Locate the cell with the specified text and output its [x, y] center coordinate. 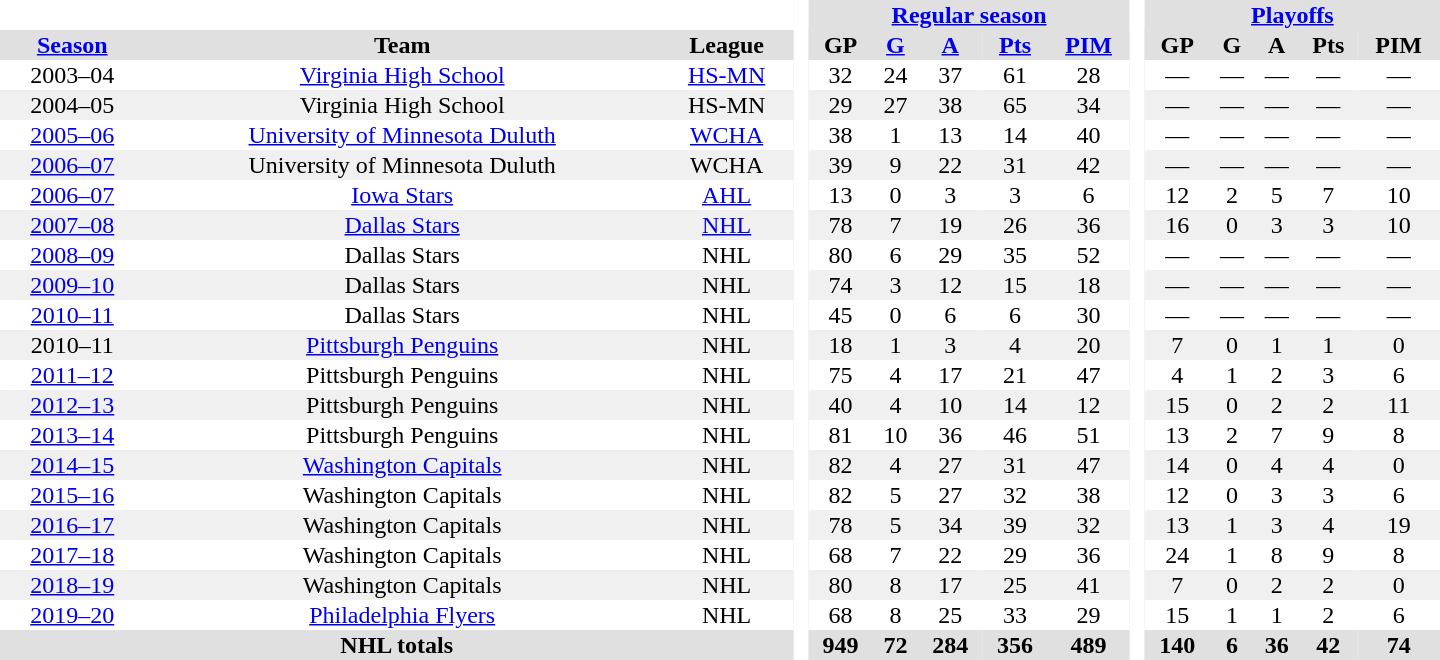
2014–15 [72, 465]
30 [1088, 315]
2005–06 [72, 135]
2007–08 [72, 225]
51 [1088, 435]
2012–13 [72, 405]
2017–18 [72, 555]
20 [1088, 345]
28 [1088, 75]
2019–20 [72, 615]
2018–19 [72, 585]
Regular season [969, 15]
2011–12 [72, 375]
League [726, 45]
Team [402, 45]
26 [1016, 225]
949 [840, 645]
75 [840, 375]
21 [1016, 375]
AHL [726, 195]
140 [1178, 645]
Playoffs [1292, 15]
45 [840, 315]
46 [1016, 435]
2008–09 [72, 255]
2016–17 [72, 525]
2009–10 [72, 285]
52 [1088, 255]
284 [950, 645]
65 [1016, 105]
489 [1088, 645]
356 [1016, 645]
Philadelphia Flyers [402, 615]
2013–14 [72, 435]
33 [1016, 615]
61 [1016, 75]
Iowa Stars [402, 195]
81 [840, 435]
NHL totals [396, 645]
2004–05 [72, 105]
11 [1398, 405]
37 [950, 75]
2015–16 [72, 495]
2003–04 [72, 75]
72 [896, 645]
Season [72, 45]
16 [1178, 225]
35 [1016, 255]
41 [1088, 585]
